Output the (x, y) coordinate of the center of the cell containing the given text.  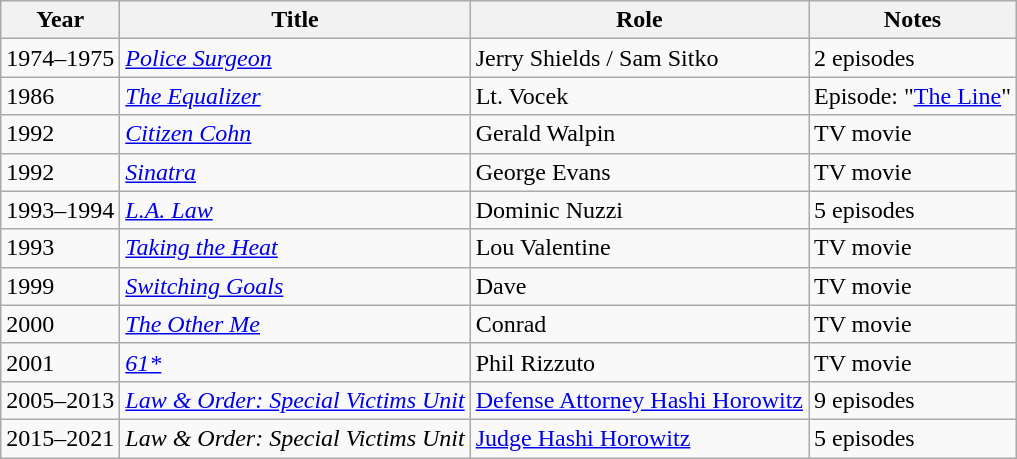
Notes (912, 20)
2000 (60, 324)
1986 (60, 96)
Lt. Vocek (639, 96)
Police Surgeon (295, 58)
1993 (60, 248)
2005–2013 (60, 400)
Citizen Cohn (295, 134)
Conrad (639, 324)
The Other Me (295, 324)
1974–1975 (60, 58)
2001 (60, 362)
Dave (639, 286)
2 episodes (912, 58)
Gerald Walpin (639, 134)
Episode: "The Line" (912, 96)
Jerry Shields / Sam Sitko (639, 58)
Sinatra (295, 172)
The Equalizer (295, 96)
Year (60, 20)
Dominic Nuzzi (639, 210)
Switching Goals (295, 286)
Defense Attorney Hashi Horowitz (639, 400)
Judge Hashi Horowitz (639, 438)
Role (639, 20)
9 episodes (912, 400)
Taking the Heat (295, 248)
L.A. Law (295, 210)
George Evans (639, 172)
1999 (60, 286)
1993–1994 (60, 210)
Phil Rizzuto (639, 362)
61* (295, 362)
Title (295, 20)
Lou Valentine (639, 248)
2015–2021 (60, 438)
